For the text-containing cell, return its midpoint in (x, y) coordinate format. 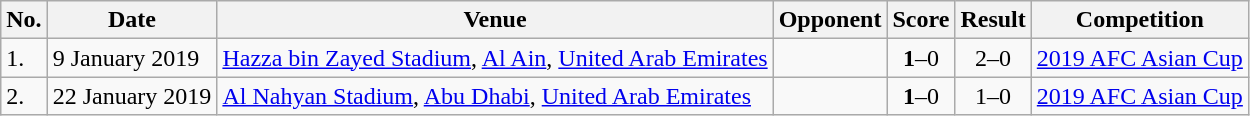
Score (921, 20)
No. (24, 20)
Al Nahyan Stadium, Abu Dhabi, United Arab Emirates (495, 96)
Hazza bin Zayed Stadium, Al Ain, United Arab Emirates (495, 58)
9 January 2019 (132, 58)
Competition (1140, 20)
22 January 2019 (132, 96)
2–0 (993, 58)
Result (993, 20)
2. (24, 96)
1. (24, 58)
Opponent (830, 20)
Date (132, 20)
Venue (495, 20)
